For the text-containing cell, return its midpoint in (X, Y) coordinate format. 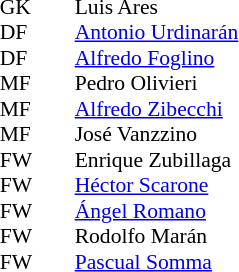
Rodolfo Marán (157, 237)
Ángel Romano (157, 211)
Pedro Olivieri (157, 83)
Héctor Scarone (157, 185)
Alfredo Foglino (157, 58)
Enrique Zubillaga (157, 160)
Alfredo Zibecchi (157, 109)
Antonio Urdinarán (157, 33)
José Vanzzino (157, 135)
